Output the (X, Y) coordinate of the center of the cell containing the given text.  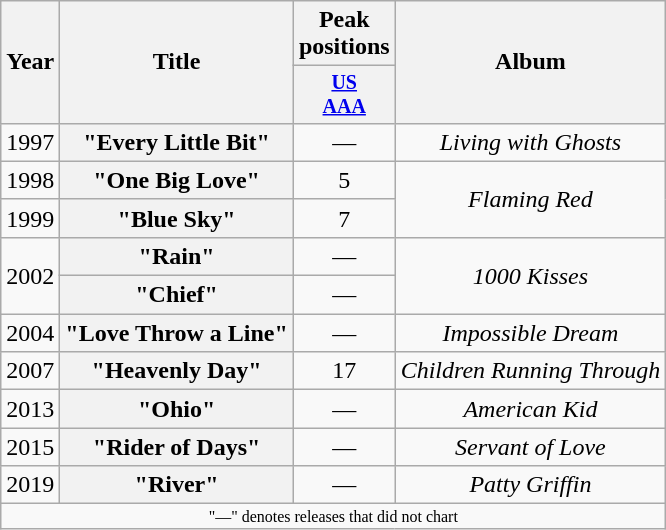
Peak positions (344, 34)
Flaming Red (530, 199)
2004 (30, 333)
2007 (30, 371)
"—" denotes releases that did not chart (334, 516)
2015 (30, 447)
2002 (30, 275)
"Blue Sky" (177, 218)
17 (344, 371)
Album (530, 62)
USAAA (344, 94)
"River" (177, 485)
"Every Little Bit" (177, 142)
1997 (30, 142)
Servant of Love (530, 447)
"Chief" (177, 295)
1000 Kisses (530, 275)
Impossible Dream (530, 333)
2019 (30, 485)
Title (177, 62)
7 (344, 218)
Patty Griffin (530, 485)
"Rain" (177, 256)
American Kid (530, 409)
5 (344, 180)
1999 (30, 218)
Living with Ghosts (530, 142)
"Ohio" (177, 409)
1998 (30, 180)
Children Running Through (530, 371)
"One Big Love" (177, 180)
"Heavenly Day" (177, 371)
Year (30, 62)
"Love Throw a Line" (177, 333)
"Rider of Days" (177, 447)
2013 (30, 409)
